Capture the cell that displays the provided text and extract its (X, Y) central coordinate. 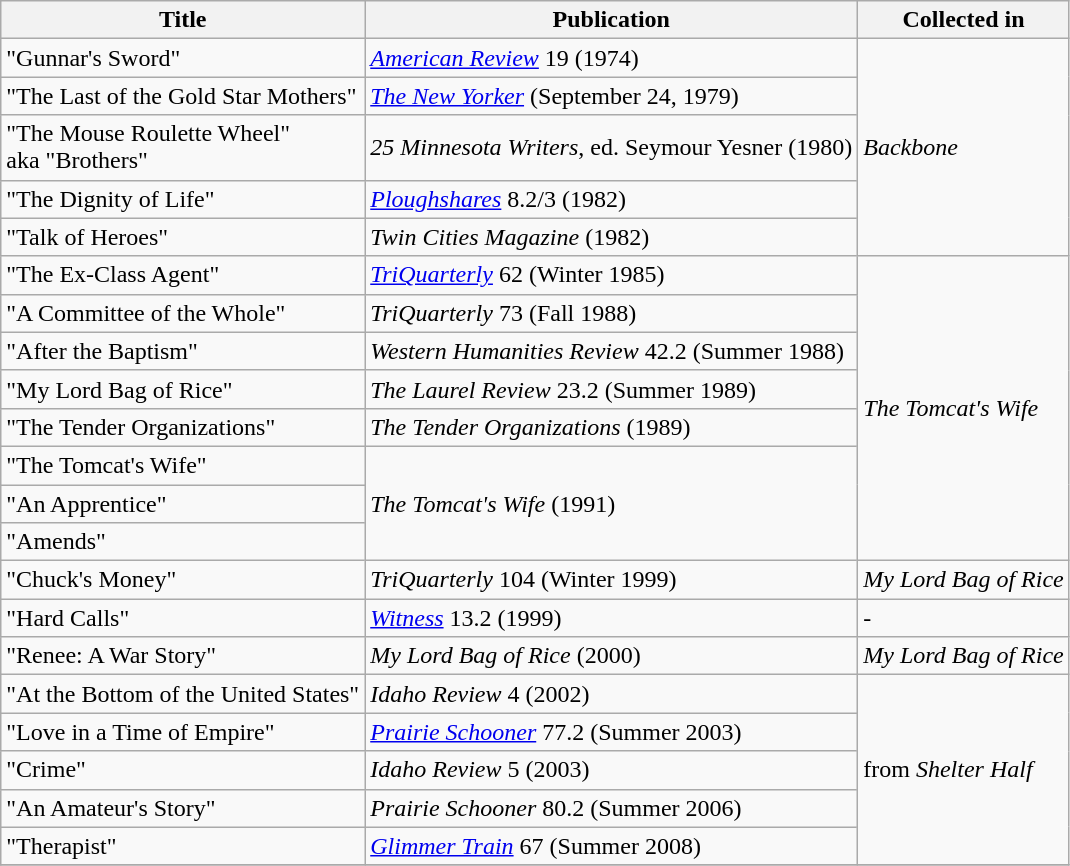
TriQuarterly 62 (Winter 1985) (612, 275)
"An Apprentice" (183, 503)
Collected in (964, 20)
Title (183, 20)
"Amends" (183, 542)
Twin Cities Magazine (1982) (612, 237)
TriQuarterly 73 (Fall 1988) (612, 313)
"Chuck's Money" (183, 580)
Glimmer Train 67 (Summer 2008) (612, 846)
The Tomcat's Wife (964, 408)
Prairie Schooner 80.2 (Summer 2006) (612, 808)
Western Humanities Review 42.2 (Summer 1988) (612, 351)
"Gunnar's Sword" (183, 58)
25 Minnesota Writers, ed. Seymour Yesner (1980) (612, 148)
Ploughshares 8.2/3 (1982) (612, 199)
"Talk of Heroes" (183, 237)
"At the Bottom of the United States" (183, 694)
"The Last of the Gold Star Mothers" (183, 96)
The Tomcat's Wife (1991) (612, 503)
"The Mouse Roulette Wheel"aka "Brothers" (183, 148)
"After the Baptism" (183, 351)
Publication (612, 20)
Witness 13.2 (1999) (612, 618)
from Shelter Half (964, 770)
"An Amateur's Story" (183, 808)
- (964, 618)
Prairie Schooner 77.2 (Summer 2003) (612, 732)
"Crime" (183, 770)
"Love in a Time of Empire" (183, 732)
Backbone (964, 148)
"The Tomcat's Wife" (183, 465)
"The Dignity of Life" (183, 199)
American Review 19 (1974) (612, 58)
The New Yorker (September 24, 1979) (612, 96)
"Therapist" (183, 846)
TriQuarterly 104 (Winter 1999) (612, 580)
"A Committee of the Whole" (183, 313)
"Renee: A War Story" (183, 656)
My Lord Bag of Rice (2000) (612, 656)
Idaho Review 5 (2003) (612, 770)
"The Tender Organizations" (183, 427)
"My Lord Bag of Rice" (183, 389)
Idaho Review 4 (2002) (612, 694)
"The Ex-Class Agent" (183, 275)
The Tender Organizations (1989) (612, 427)
"Hard Calls" (183, 618)
The Laurel Review 23.2 (Summer 1989) (612, 389)
